Return the [X, Y] coordinate for the center point of the cell that contains the specified text.  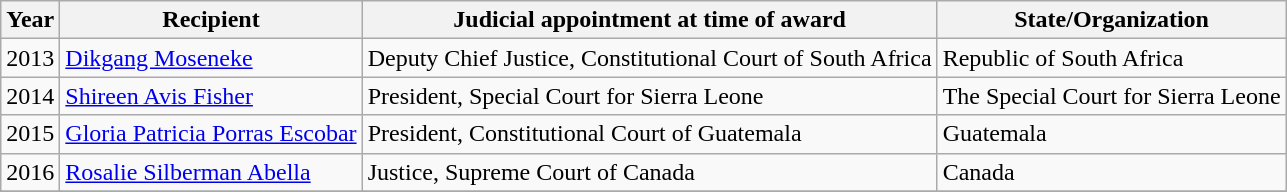
Deputy Chief Justice, Constitutional Court of South Africa [650, 58]
2015 [30, 134]
Dikgang Moseneke [211, 58]
Republic of South Africa [1112, 58]
President, Constitutional Court of Guatemala [650, 134]
Shireen Avis Fisher [211, 96]
State/Organization [1112, 20]
2013 [30, 58]
Rosalie Silberman Abella [211, 172]
Judicial appointment at time of award [650, 20]
Canada [1112, 172]
2014 [30, 96]
Guatemala [1112, 134]
Justice, Supreme Court of Canada [650, 172]
2016 [30, 172]
Recipient [211, 20]
President, Special Court for Sierra Leone [650, 96]
The Special Court for Sierra Leone [1112, 96]
Year [30, 20]
Gloria Patricia Porras Escobar [211, 134]
